Return the (X, Y) coordinate for the center point of the cell that contains the specified text.  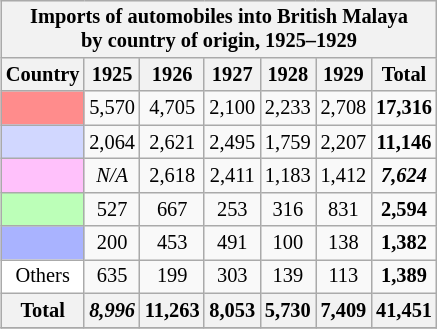
303 (232, 277)
100 (288, 243)
316 (288, 209)
5,570 (112, 108)
2,207 (344, 142)
17,316 (404, 108)
2,100 (232, 108)
1925 (112, 75)
11,146 (404, 142)
200 (112, 243)
138 (344, 243)
Imports of automobiles into British Malaya by country of origin, 1925–1929 (219, 29)
1929 (344, 75)
113 (344, 277)
5,730 (288, 310)
1,183 (288, 176)
2,233 (288, 108)
635 (112, 277)
4,705 (172, 108)
Others (42, 277)
41,451 (404, 310)
2,064 (112, 142)
2,618 (172, 176)
8,996 (112, 310)
453 (172, 243)
831 (344, 209)
139 (288, 277)
1,389 (404, 277)
7,409 (344, 310)
Country (42, 75)
8,053 (232, 310)
667 (172, 209)
2,621 (172, 142)
1,412 (344, 176)
199 (172, 277)
1,759 (288, 142)
2,411 (232, 176)
2,594 (404, 209)
253 (232, 209)
1926 (172, 75)
N/A (112, 176)
7,624 (404, 176)
2,495 (232, 142)
1928 (288, 75)
2,708 (344, 108)
11,263 (172, 310)
1927 (232, 75)
1,382 (404, 243)
491 (232, 243)
527 (112, 209)
